Extract the (X, Y) coordinate from the center of the cell holding the provided text.  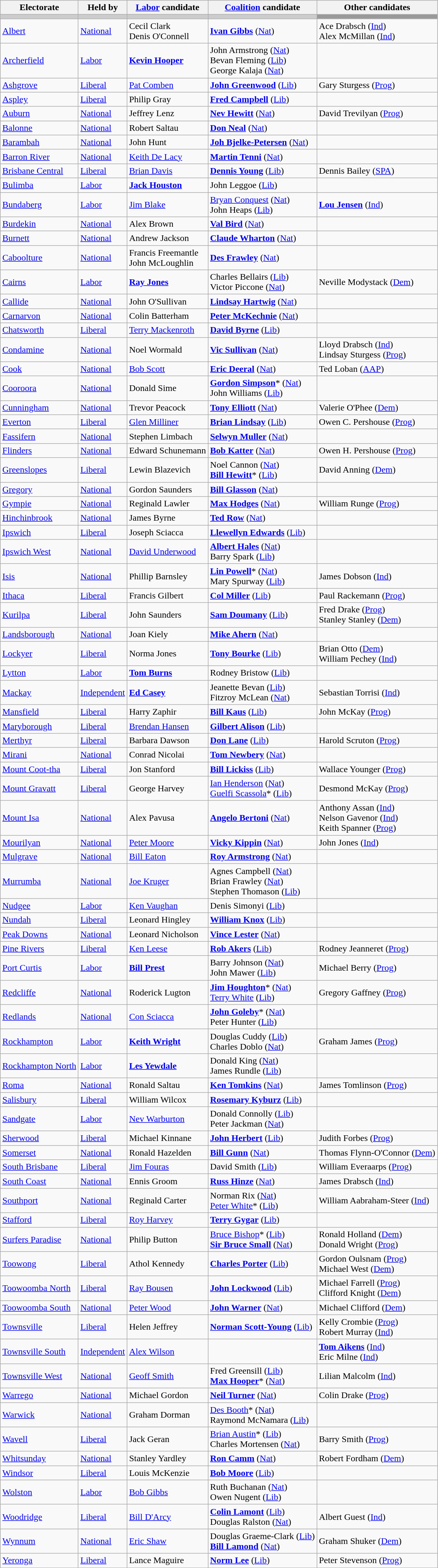
Toowong (39, 1264)
Norman Rix (Nat) Peter White* (Lib) (263, 1201)
Ashgrove (39, 85)
Hinchinbrook (39, 518)
Francis Freemantle John McLoughlin (168, 258)
Graham Shuker (Dem) (377, 1541)
Nev Warburton (168, 1119)
William Runge (Prog) (377, 504)
Wolston (39, 1492)
Ruth Buchanan (Nat) Owen Nugent (Lib) (263, 1492)
Barry Smith (Prog) (377, 1439)
John O'Sullivan (168, 301)
Rob Akers (Lib) (263, 948)
Valerie O'Phee (Dem) (377, 408)
Held by (103, 8)
Jack Houston (168, 185)
Ronald Hazelden (168, 1153)
Glen Milliner (168, 422)
Ian Henderson (Nat) Guelfi Scassola* (Lib) (263, 789)
Whitsunday (39, 1459)
Flinders (39, 450)
Stafford (39, 1220)
Rodney Jeanneret (Prog) (377, 948)
Les Yewdale (168, 1065)
Tom Burns (168, 673)
Eric Deeral (Nat) (263, 369)
Noel Wormald (168, 350)
Ace Drabsch (Ind) Alex McMillan (Ind) (377, 31)
Toowoomba South (39, 1307)
Pine Rivers (39, 948)
Gregory (39, 489)
Maryborough (39, 726)
Leonard Nicholson (168, 934)
Cairns (39, 282)
Greenslopes (39, 470)
William Knox (Lib) (263, 920)
David Byrne (Lib) (263, 330)
Alex Pavusa (168, 818)
Paul Rackemann (Prog) (377, 595)
Lilian Malcolm (Ind) (377, 1376)
Terry Gygar (Lib) (263, 1220)
Graham James (Prog) (377, 1041)
Des Frawley (Nat) (263, 258)
Donald Sime (168, 388)
Mansfield (39, 712)
Edward Schunemann (168, 450)
Townsville South (39, 1351)
Burdekin (39, 224)
Albert (39, 31)
Athol Kennedy (168, 1264)
Joe Kruger (168, 881)
Helen Jeffrey (168, 1327)
Bob Moore (Lib) (263, 1473)
Owen C. Pershouse (Prog) (377, 422)
Michael Gordon (168, 1395)
William Wilcox (168, 1100)
James Dobson (Ind) (377, 576)
Rockhampton North (39, 1065)
Lou Jensen (Ind) (377, 205)
Ted Row (Nat) (263, 518)
Wynnum (39, 1541)
Wavell (39, 1439)
Callide (39, 301)
Kelly Crombie (Prog) Robert Murray (Ind) (377, 1327)
Gordon Simpson* (Nat) John Williams (Lib) (263, 388)
Desmond McKay (Prog) (377, 789)
Tom Newbery (Nat) (263, 754)
Reginald Lawler (168, 504)
Nudgee (39, 906)
James Tomlinson (Prog) (377, 1085)
Angelo Bertoni (Nat) (263, 818)
Landsborough (39, 634)
William Everaarps (Prog) (377, 1167)
Jeanette Bevan (Lib) Fitzroy McLean (Nat) (263, 692)
Colin Lamont (Lib) Douglas Ralston (Nat) (263, 1516)
Cook (39, 369)
Donald King (Nat) James Rundle (Lib) (263, 1065)
Michael Kinnane (168, 1138)
Fred Campbell (Lib) (263, 99)
Nundah (39, 920)
Alex Brown (168, 224)
John Herbert (Lib) (263, 1138)
Douglas Graeme-Clark (Lib) Bill Lamond (Nat) (263, 1541)
Gilbert Alison (Lib) (263, 726)
Lindsay Hartwig (Nat) (263, 301)
Pat Comben (168, 85)
Graham Dorman (168, 1414)
Roy Harvey (168, 1220)
Phillip Barnsley (168, 576)
Wallace Younger (Prog) (377, 769)
Lytton (39, 673)
Des Booth* (Nat) Raymond McNamara (Lib) (263, 1414)
Peter Moore (168, 842)
Bruce Bishop* (Lib) Sir Bruce Small (Nat) (263, 1239)
Cunningham (39, 408)
Tony Elliott (Nat) (263, 408)
Auburn (39, 114)
Roy Armstrong (Nat) (263, 857)
Brian Lindsay (Lib) (263, 422)
Ted Loban (AAP) (377, 369)
Judith Forbes (Prog) (377, 1138)
Peter Stevenson (Prog) (377, 1560)
Yeronga (39, 1560)
Ronald Holland (Dem) Donald Wright (Prog) (377, 1239)
Bill Eaton (168, 857)
Gordon Saunders (168, 489)
Gregory Gaffney (Prog) (377, 992)
Labor candidate (168, 8)
David Smith (Lib) (263, 1167)
Louis McKenzie (168, 1473)
Brendan Hansen (168, 726)
Rosemary Kyburz (Lib) (263, 1100)
Ennis Groom (168, 1181)
Max Hodges (Nat) (263, 504)
Col Miller (Lib) (263, 595)
John Jones (Ind) (377, 842)
Con Sciacca (168, 1017)
Roma (39, 1085)
Rodney Bristow (Lib) (263, 673)
Bob Scott (168, 369)
Gympie (39, 504)
Kevin Hooper (168, 61)
Ipswich West (39, 552)
Philip Button (168, 1239)
Thomas Flynn-O'Connor (Dem) (377, 1153)
Balonne (39, 128)
Cecil Clark Denis O'Connell (168, 31)
Condamine (39, 350)
Michael Clifford (Dem) (377, 1307)
Ken Leese (168, 948)
Conrad Nicolai (168, 754)
Ken Tomkins (Nat) (263, 1085)
Terry Mackenroth (168, 330)
Dennis Young (Lib) (263, 171)
Owen H. Pershouse (Prog) (377, 450)
Kurilpa (39, 615)
Merthyr (39, 740)
Don Lane (Lib) (263, 740)
Townsville West (39, 1376)
Fred Drake (Prog) Stanley Stanley (Dem) (377, 615)
Ray Bousen (168, 1288)
Bill Kaus (Lib) (263, 712)
Brisbane Central (39, 171)
Coalition candidate (263, 8)
Brian Austin* (Lib) Charles Mortensen (Nat) (263, 1439)
Ed Casey (168, 692)
John McKay (Prog) (377, 712)
Toowoomba North (39, 1288)
Colin Batterham (168, 316)
Sandgate (39, 1119)
Bob Gibbs (168, 1492)
Neville Modystack (Dem) (377, 282)
Barry Johnson (Nat) John Mawer (Lib) (263, 968)
Ipswich (39, 532)
Gordon Oulsnam (Prog) Michael West (Dem) (377, 1264)
Eric Shaw (168, 1541)
Redlands (39, 1017)
Roderick Lugton (168, 992)
Lloyd Drabsch (Ind) Lindsay Sturgess (Prog) (377, 350)
Lance Maguire (168, 1560)
Robert Saltau (168, 128)
Bill Gunn (Nat) (263, 1153)
Charles Porter (Lib) (263, 1264)
Barbara Dawson (168, 740)
Jon Stanford (168, 769)
Mount Gravatt (39, 789)
Bundaberg (39, 205)
James Drabsch (Ind) (377, 1181)
Michael Berry (Prog) (377, 968)
Noel Cannon (Nat) Bill Hewitt* (Lib) (263, 470)
Joan Kiely (168, 634)
Peter Wood (168, 1307)
Bill D'Arcy (168, 1516)
South Coast (39, 1181)
Burnett (39, 238)
Bill Lickiss (Lib) (263, 769)
Brian Otto (Dem) William Pechey (Ind) (377, 653)
Joseph Sciacca (168, 532)
Joh Bjelke-Petersen (Nat) (263, 142)
John Greenwood (Lib) (263, 85)
Bob Katter (Nat) (263, 450)
Mackay (39, 692)
Brian Davis (168, 171)
Surfers Paradise (39, 1239)
James Byrne (168, 518)
Norman Scott-Young (Lib) (263, 1327)
Vicky Kippin (Nat) (263, 842)
Peak Downs (39, 934)
Peter McKechnie (Nat) (263, 316)
Carnarvon (39, 316)
Ron Camm (Nat) (263, 1459)
Ken Vaughan (168, 906)
Val Bird (Nat) (263, 224)
John Leggoe (Lib) (263, 185)
Colin Drake (Prog) (377, 1395)
David Trevilyan (Prog) (377, 114)
Mike Ahern (Nat) (263, 634)
Mulgrave (39, 857)
John Warner (Nat) (263, 1307)
Claude Wharton (Nat) (263, 238)
Bryan Conquest (Nat) John Heaps (Lib) (263, 205)
William Aabraham-Steer (Ind) (377, 1201)
Harry Zaphir (168, 712)
Murrumba (39, 881)
Bill Prest (168, 968)
John Goleby* (Nat) Peter Hunter (Lib) (263, 1017)
Redcliffe (39, 992)
Stephen Limbach (168, 436)
Rockhampton (39, 1041)
Norma Jones (168, 653)
Agnes Campbell (Nat) Brian Frawley (Nat) Stephen Thomason (Lib) (263, 881)
Warrego (39, 1395)
Ray Jones (168, 282)
Nev Hewitt (Nat) (263, 114)
Windsor (39, 1473)
South Brisbane (39, 1167)
Don Neal (Nat) (263, 128)
Neil Turner (Nat) (263, 1395)
Fassifern (39, 436)
Leonard Hingley (168, 920)
Woodridge (39, 1516)
Selwyn Muller (Nat) (263, 436)
Douglas Cuddy (Lib) Charles Doblo (Nat) (263, 1041)
Jim Fouras (168, 1167)
Port Curtis (39, 968)
Martin Tenni (Nat) (263, 156)
Fred Greensill (Lib) Max Hooper* (Nat) (263, 1376)
Electorate (39, 8)
Dennis Bailey (SPA) (377, 171)
Llewellyn Edwards (Lib) (263, 532)
Anthony Assan (Ind) Nelson Gavenor (Ind) Keith Spanner (Prog) (377, 818)
Somerset (39, 1153)
Isis (39, 576)
Archerfield (39, 61)
Albert Hales (Nat) Barry Spark (Lib) (263, 552)
Vince Lester (Nat) (263, 934)
John Lockwood (Lib) (263, 1288)
Mourilyan (39, 842)
Keith De Lacy (168, 156)
Bulimba (39, 185)
Sam Doumany (Lib) (263, 615)
Norm Lee (Lib) (263, 1560)
Andrew Jackson (168, 238)
Barron River (39, 156)
Jim Houghton* (Nat) Terry White (Lib) (263, 992)
Chatsworth (39, 330)
Salisbury (39, 1100)
Mount Coot-tha (39, 769)
Donald Connolly (Lib) Peter Jackman (Nat) (263, 1119)
Lockyer (39, 653)
Lewin Blazevich (168, 470)
Other candidates (377, 8)
Francis Gilbert (168, 595)
Reginald Carter (168, 1201)
Keith Wright (168, 1041)
Tom Aikens (Ind) Eric Milne (Ind) (377, 1351)
Charles Bellairs (Lib) Victor Piccone (Nat) (263, 282)
Albert Guest (Ind) (377, 1516)
Mirani (39, 754)
Sherwood (39, 1138)
Barambah (39, 142)
John Hunt (168, 142)
Bill Glasson (Nat) (263, 489)
David Underwood (168, 552)
Ivan Gibbs (Nat) (263, 31)
Ronald Saltau (168, 1085)
Cooroora (39, 388)
Mount Isa (39, 818)
Vic Sullivan (Nat) (263, 350)
Jack Geran (168, 1439)
Denis Simonyi (Lib) (263, 906)
Everton (39, 422)
Caboolture (39, 258)
Aspley (39, 99)
Tony Bourke (Lib) (263, 653)
David Anning (Dem) (377, 470)
Warwick (39, 1414)
Harold Scruton (Prog) (377, 740)
Townsville (39, 1327)
Alex Wilson (168, 1351)
John Armstrong (Nat) Bevan Fleming (Lib) George Kalaja (Nat) (263, 61)
Russ Hinze (Nat) (263, 1181)
Geoff Smith (168, 1376)
Lin Powell* (Nat) Mary Spurway (Lib) (263, 576)
Stanley Yardley (168, 1459)
Robert Fordham (Dem) (377, 1459)
George Harvey (168, 789)
Southport (39, 1201)
Sebastian Torrisi (Ind) (377, 692)
Philip Gray (168, 99)
Michael Farrell (Prog) Clifford Knight (Dem) (377, 1288)
Ithaca (39, 595)
John Saunders (168, 615)
Trevor Peacock (168, 408)
Gary Sturgess (Prog) (377, 85)
Jim Blake (168, 205)
Jeffrey Lenz (168, 114)
